Search for the cell housing the specified text and yield its (X, Y) center coordinate. 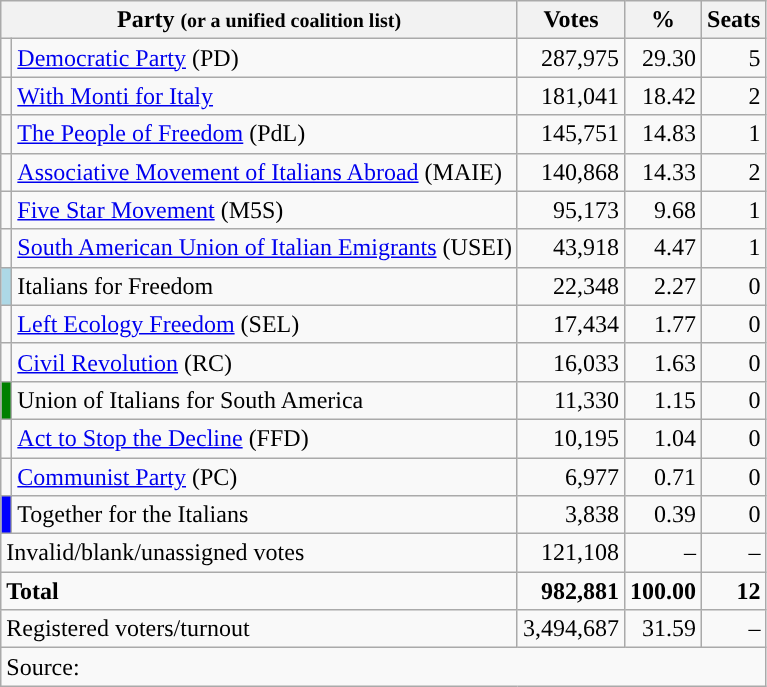
Votes (570, 20)
% (664, 20)
140,868 (570, 172)
1.63 (664, 362)
Union of Italians for South America (265, 400)
Total (260, 591)
Italians for Freedom (265, 286)
22,348 (570, 286)
100.00 (664, 591)
Seats (734, 20)
10,195 (570, 438)
43,918 (570, 248)
12 (734, 591)
Civil Revolution (RC) (265, 362)
3,838 (570, 515)
6,977 (570, 477)
South American Union of Italian Emigrants (USEI) (265, 248)
11,330 (570, 400)
Left Ecology Freedom (SEL) (265, 324)
Act to Stop the Decline (FFD) (265, 438)
95,173 (570, 210)
Democratic Party (PD) (265, 58)
0.71 (664, 477)
Party (or a unified coalition list) (260, 20)
145,751 (570, 134)
1.04 (664, 438)
14.83 (664, 134)
Together for the Italians (265, 515)
2.27 (664, 286)
Communist Party (PC) (265, 477)
Source: (384, 667)
The People of Freedom (PdL) (265, 134)
181,041 (570, 96)
With Monti for Italy (265, 96)
Five Star Movement (M5S) (265, 210)
29.30 (664, 58)
4.47 (664, 248)
982,881 (570, 591)
Invalid/blank/unassigned votes (260, 553)
287,975 (570, 58)
3,494,687 (570, 629)
31.59 (664, 629)
5 (734, 58)
Associative Movement of Italians Abroad (MAIE) (265, 172)
121,108 (570, 553)
1.77 (664, 324)
9.68 (664, 210)
14.33 (664, 172)
18.42 (664, 96)
0.39 (664, 515)
17,434 (570, 324)
1.15 (664, 400)
Registered voters/turnout (260, 629)
16,033 (570, 362)
